Locate the cell with the specified text and output its [x, y] center coordinate. 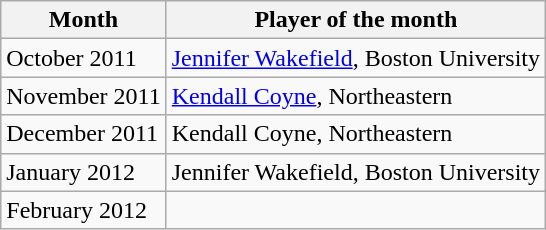
October 2011 [84, 58]
February 2012 [84, 210]
November 2011 [84, 96]
December 2011 [84, 134]
Month [84, 20]
Player of the month [356, 20]
January 2012 [84, 172]
